Scan for the cell matching the given text and deliver its (x, y) coordinate at center. 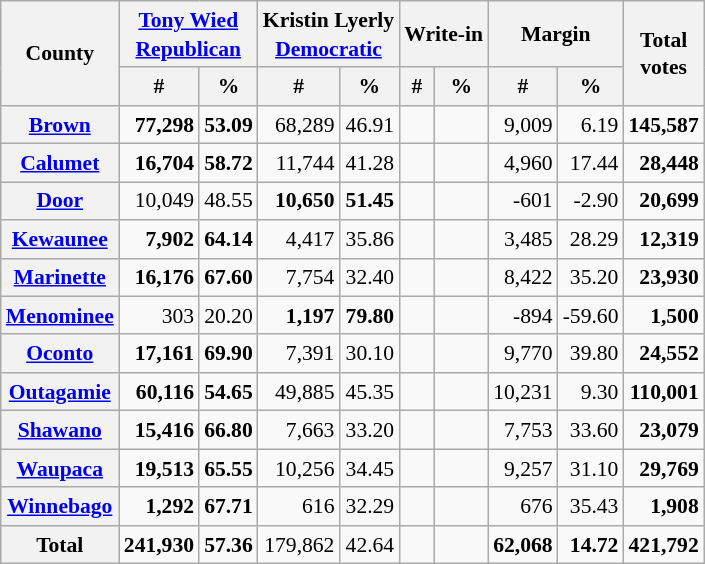
10,650 (299, 201)
29,769 (663, 468)
County (60, 53)
7,754 (299, 277)
64.14 (228, 239)
10,049 (159, 201)
33.20 (369, 430)
33.60 (591, 430)
4,960 (522, 163)
Total (60, 545)
Waupaca (60, 468)
1,500 (663, 316)
Kewaunee (60, 239)
145,587 (663, 125)
57.36 (228, 545)
16,704 (159, 163)
42.64 (369, 545)
Oconto (60, 354)
14.72 (591, 545)
32.40 (369, 277)
-894 (522, 316)
110,001 (663, 392)
7,391 (299, 354)
79.80 (369, 316)
Calumet (60, 163)
65.55 (228, 468)
Winnebago (60, 507)
10,231 (522, 392)
9,257 (522, 468)
41.28 (369, 163)
1,292 (159, 507)
66.80 (228, 430)
58.72 (228, 163)
20,699 (663, 201)
7,902 (159, 239)
7,753 (522, 430)
48.55 (228, 201)
31.10 (591, 468)
32.29 (369, 507)
35.20 (591, 277)
11,744 (299, 163)
67.60 (228, 277)
Brown (60, 125)
3,485 (522, 239)
19,513 (159, 468)
45.35 (369, 392)
24,552 (663, 354)
7,663 (299, 430)
6.19 (591, 125)
-2.90 (591, 201)
46.91 (369, 125)
53.09 (228, 125)
35.43 (591, 507)
17,161 (159, 354)
1,908 (663, 507)
303 (159, 316)
10,256 (299, 468)
4,417 (299, 239)
Margin (556, 34)
Door (60, 201)
23,079 (663, 430)
77,298 (159, 125)
Shawano (60, 430)
8,422 (522, 277)
28,448 (663, 163)
68,289 (299, 125)
39.80 (591, 354)
16,176 (159, 277)
17.44 (591, 163)
Kristin LyerlyDemocratic (328, 34)
9,770 (522, 354)
12,319 (663, 239)
20.20 (228, 316)
-59.60 (591, 316)
69.90 (228, 354)
Tony WiedRepublican (188, 34)
28.29 (591, 239)
54.65 (228, 392)
Totalvotes (663, 53)
Menominee (60, 316)
51.45 (369, 201)
241,930 (159, 545)
616 (299, 507)
60,116 (159, 392)
23,930 (663, 277)
49,885 (299, 392)
30.10 (369, 354)
179,862 (299, 545)
1,197 (299, 316)
15,416 (159, 430)
35.86 (369, 239)
9,009 (522, 125)
67.71 (228, 507)
Outagamie (60, 392)
676 (522, 507)
62,068 (522, 545)
Marinette (60, 277)
34.45 (369, 468)
-601 (522, 201)
9.30 (591, 392)
421,792 (663, 545)
Write-in (444, 34)
